Locate the cell with the specified text and output its [x, y] center coordinate. 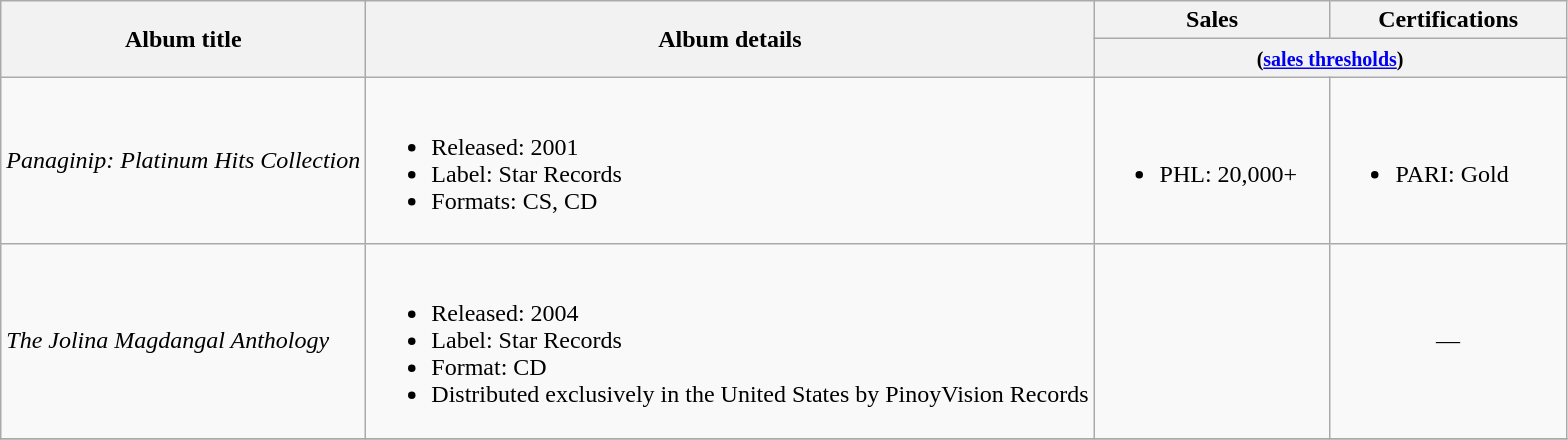
— [1448, 341]
PARI: Gold [1448, 160]
Released: 2001Label: Star RecordsFormats: CS, CD [730, 160]
Panaginip: Platinum Hits Collection [184, 160]
(sales thresholds) [1330, 58]
Certifications [1448, 20]
Album title [184, 39]
The Jolina Magdangal Anthology [184, 341]
Released: 2004Label: Star RecordsFormat: CDDistributed exclusively in the United States by PinoyVision Records [730, 341]
Sales [1212, 20]
PHL: 20,000+ [1212, 160]
Album details [730, 39]
